Provide the (X, Y) coordinate of the cell's center where the given text is located.  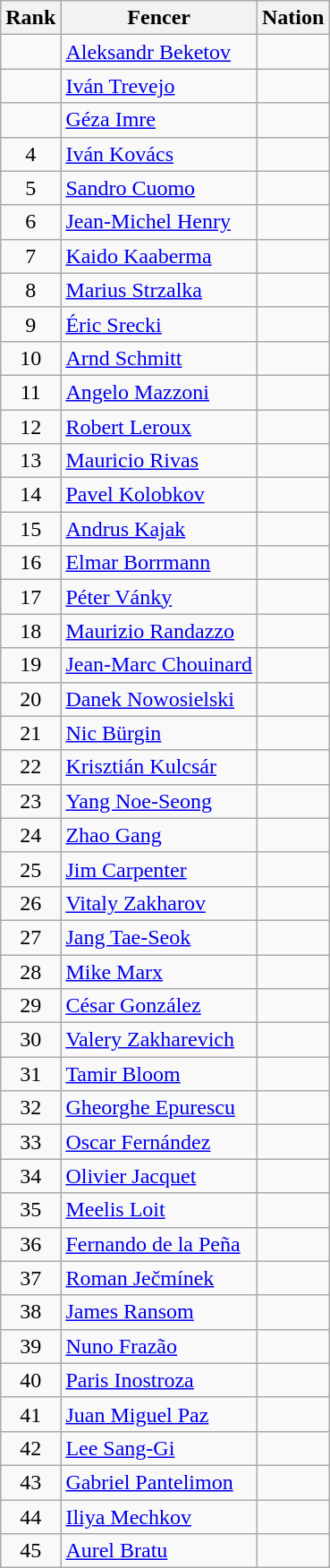
37 (30, 1278)
Géza Imre (159, 120)
30 (30, 1040)
24 (30, 835)
Kaido Kaaberma (159, 256)
Elmar Borrmann (159, 563)
20 (30, 699)
Iliya Mechkov (159, 1517)
22 (30, 767)
38 (30, 1312)
28 (30, 971)
Roman Ječmínek (159, 1278)
Juan Miguel Paz (159, 1414)
6 (30, 222)
Jang Tae-Seok (159, 937)
32 (30, 1108)
Zhao Gang (159, 835)
27 (30, 937)
9 (30, 324)
45 (30, 1551)
César González (159, 1006)
Meelis Loit (159, 1210)
Péter Vánky (159, 597)
Gabriel Pantelimon (159, 1482)
Nation (293, 18)
35 (30, 1210)
34 (30, 1176)
31 (30, 1074)
25 (30, 869)
Jim Carpenter (159, 869)
Nic Bürgin (159, 733)
Valery Zakharevich (159, 1040)
Iván Kovács (159, 154)
13 (30, 461)
Iván Trevejo (159, 86)
15 (30, 529)
8 (30, 290)
21 (30, 733)
Maurizio Randazzo (159, 631)
40 (30, 1380)
7 (30, 256)
26 (30, 903)
Mauricio Rivas (159, 461)
36 (30, 1244)
Aurel Bratu (159, 1551)
Danek Nowosielski (159, 699)
44 (30, 1517)
Vitaly Zakharov (159, 903)
Yang Noe-Seong (159, 801)
Nuno Frazão (159, 1346)
Rank (30, 18)
23 (30, 801)
33 (30, 1142)
Aleksandr Beketov (159, 52)
Jean-Michel Henry (159, 222)
19 (30, 665)
Éric Srecki (159, 324)
4 (30, 154)
39 (30, 1346)
Oscar Fernández (159, 1142)
Marius Strzalka (159, 290)
5 (30, 188)
Olivier Jacquet (159, 1176)
Lee Sang-Gi (159, 1448)
42 (30, 1448)
Tamir Bloom (159, 1074)
17 (30, 597)
Fernando de la Peña (159, 1244)
Krisztián Kulcsár (159, 767)
16 (30, 563)
41 (30, 1414)
Arnd Schmitt (159, 358)
18 (30, 631)
Gheorghe Epurescu (159, 1108)
Mike Marx (159, 971)
10 (30, 358)
11 (30, 392)
Angelo Mazzoni (159, 392)
Sandro Cuomo (159, 188)
29 (30, 1006)
Pavel Kolobkov (159, 495)
Jean-Marc Chouinard (159, 665)
Paris Inostroza (159, 1380)
Fencer (159, 18)
12 (30, 427)
James Ransom (159, 1312)
Robert Leroux (159, 427)
14 (30, 495)
Andrus Kajak (159, 529)
43 (30, 1482)
